Extract the [x, y] coordinate from the center of the cell holding the provided text.  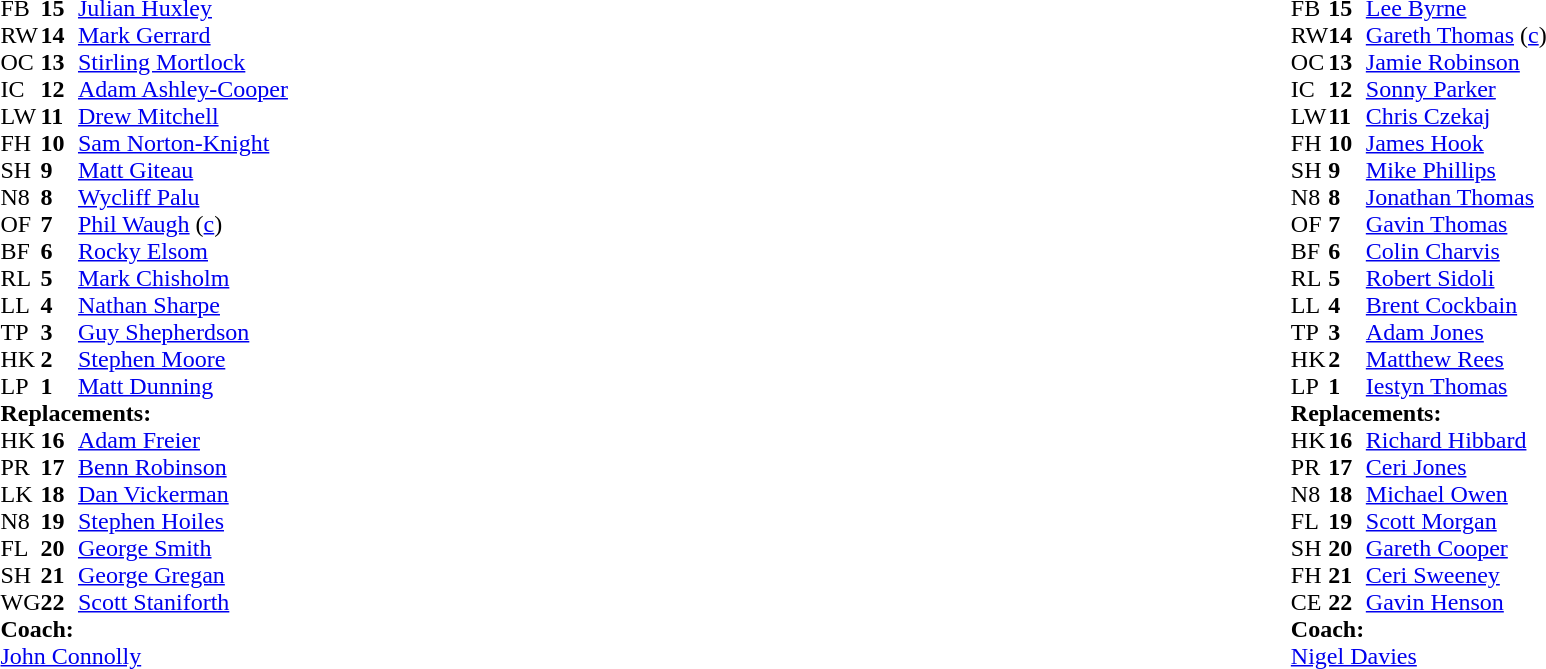
Scott Staniforth [183, 602]
Benn Robinson [183, 468]
Adam Ashley-Cooper [183, 90]
Mark Chisholm [183, 278]
Rocky Elsom [183, 252]
Coach: [144, 630]
Matt Dunning [183, 386]
Adam Freier [183, 440]
John Connolly [144, 656]
CE [1310, 602]
Mark Gerrard [183, 36]
Stirling Mortlock [183, 62]
George Gregan [183, 576]
Replacements: [144, 414]
Dan Vickerman [183, 494]
Guy Shepherdson [183, 332]
WG [20, 602]
George Smith [183, 548]
Sam Norton-Knight [183, 144]
Drew Mitchell [183, 116]
Nathan Sharpe [183, 306]
Phil Waugh (c) [183, 224]
Stephen Hoiles [183, 522]
Stephen Moore [183, 360]
Wycliff Palu [183, 198]
Matt Giteau [183, 170]
LK [20, 494]
